Provide the (X, Y) coordinate of the cell's center where the given text is located.  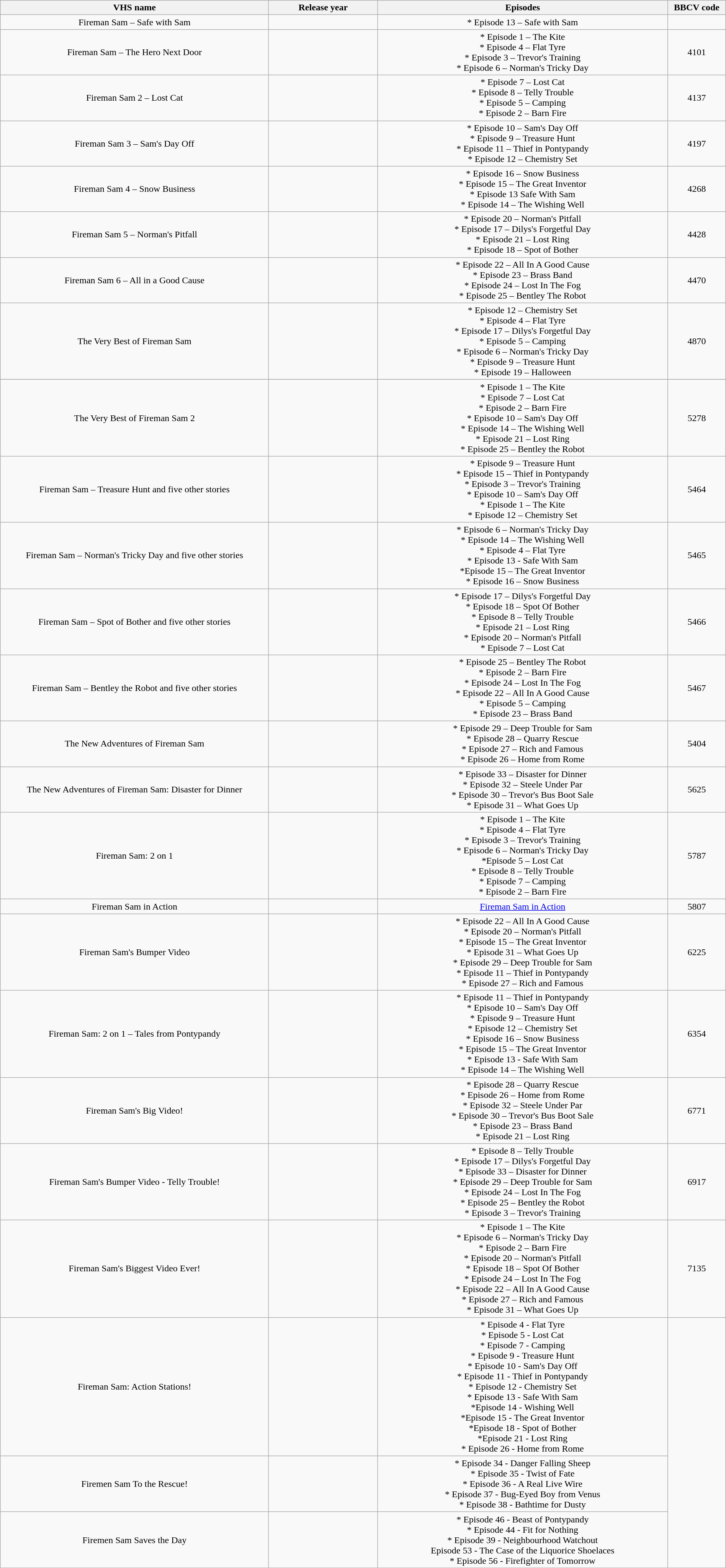
4101 (697, 52)
Fireman Sam – Safe with Sam (135, 22)
Fireman Sam 5 – Norman's Pitfall (135, 234)
* Episode 20 – Norman's Pitfall* Episode 17 – Dilys's Forgetful Day* Episode 21 – Lost Ring* Episode 18 – Spot of Bother (523, 234)
7135 (697, 1269)
6771 (697, 1110)
Fireman Sam – Spot of Bother and five other stories (135, 622)
Fireman Sam 6 – All in a Good Cause (135, 280)
4197 (697, 143)
Fireman Sam's Biggest Video Ever! (135, 1269)
VHS name (135, 8)
6917 (697, 1182)
* Episode 16 – Snow Business* Episode 15 – The Great Inventor* Episode 13 Safe With Sam* Episode 14 – The Wishing Well (523, 189)
Episodes (523, 8)
4268 (697, 189)
5404 (697, 744)
5464 (697, 489)
* Episode 33 – Disaster for Dinner* Episode 32 – Steele Under Par* Episode 30 – Trevor's Bus Boot Sale* Episode 31 – What Goes Up (523, 789)
5807 (697, 906)
4870 (697, 341)
5465 (697, 555)
4470 (697, 280)
The Very Best of Fireman Sam 2 (135, 418)
Fireman Sam's Big Video! (135, 1110)
Firemen Sam Saves the Day (135, 1540)
* Episode 1 – The Kite* Episode 4 – Flat Tyre* Episode 3 – Trevor's Training* Episode 6 – Norman's Tricky Day (523, 52)
Fireman Sam – The Hero Next Door (135, 52)
* Episode 29 – Deep Trouble for Sam* Episode 28 – Quarry Rescue* Episode 27 – Rich and Famous* Episode 26 – Home from Rome (523, 744)
Fireman Sam: 2 on 1 – Tales from Pontypandy (135, 1034)
* Episode 22 – All In A Good Cause* Episode 23 – Brass Band* Episode 24 – Lost In The Fog* Episode 25 – Bentley The Robot (523, 280)
5787 (697, 856)
Fireman Sam – Bentley the Robot and five other stories (135, 688)
The Very Best of Fireman Sam (135, 341)
The New Adventures of Fireman Sam: Disaster for Dinner (135, 789)
4137 (697, 98)
Fireman Sam – Norman's Tricky Day and five other stories (135, 555)
* Episode 13 – Safe with Sam (523, 22)
Fireman Sam: Action Stations! (135, 1387)
The New Adventures of Fireman Sam (135, 744)
Fireman Sam 2 – Lost Cat (135, 98)
5467 (697, 688)
* Episode 10 – Sam's Day Off* Episode 9 – Treasure Hunt* Episode 11 – Thief in Pontypandy* Episode 12 – Chemistry Set (523, 143)
Fireman Sam 3 – Sam's Day Off (135, 143)
* Episode 7 – Lost Cat* Episode 8 – Telly Trouble* Episode 5 – Camping* Episode 2 – Barn Fire (523, 98)
Firemen Sam To the Rescue! (135, 1484)
Fireman Sam's Bumper Video - Telly Trouble! (135, 1182)
Fireman Sam 4 – Snow Business (135, 189)
Fireman Sam – Treasure Hunt and five other stories (135, 489)
Fireman Sam's Bumper Video (135, 952)
Release year (323, 8)
Fireman Sam: 2 on 1 (135, 856)
5625 (697, 789)
5466 (697, 622)
4428 (697, 234)
6354 (697, 1034)
6225 (697, 952)
5278 (697, 418)
BBCV code (697, 8)
